Determine the [X, Y] coordinate at the center of the cell enclosing the given text.  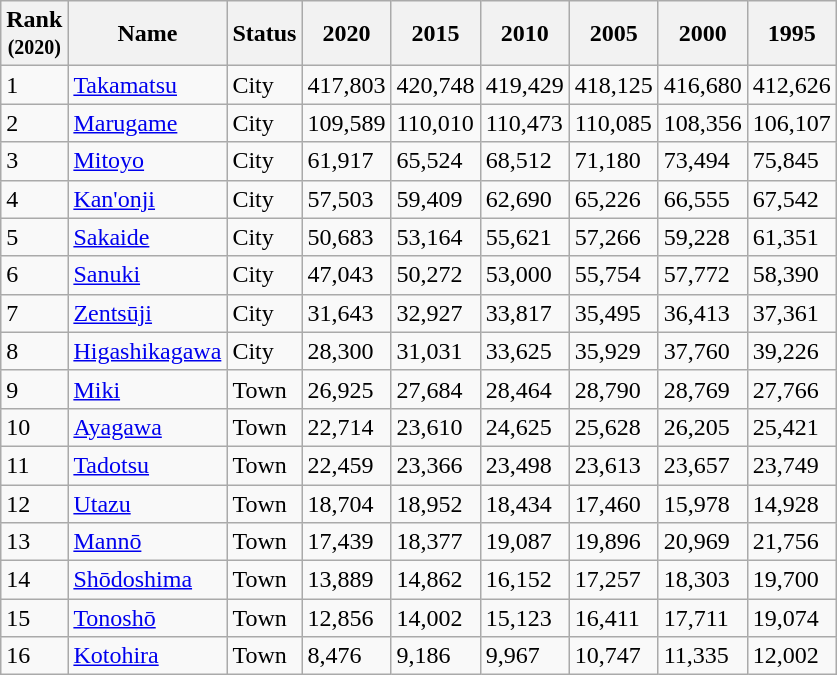
16,152 [524, 580]
2020 [346, 34]
3 [34, 161]
31,643 [346, 313]
22,714 [346, 427]
8 [34, 351]
17,257 [614, 580]
Kotohira [148, 656]
27,684 [436, 389]
Tonoshō [148, 618]
109,589 [346, 123]
419,429 [524, 85]
28,300 [346, 351]
28,769 [702, 389]
14 [34, 580]
11 [34, 465]
Name [148, 34]
47,043 [346, 275]
Zentsūji [148, 313]
19,087 [524, 542]
32,927 [436, 313]
23,366 [436, 465]
28,464 [524, 389]
18,377 [436, 542]
5 [34, 237]
Mannō [148, 542]
19,896 [614, 542]
61,917 [346, 161]
62,690 [524, 199]
2010 [524, 34]
14,002 [436, 618]
21,756 [792, 542]
20,969 [702, 542]
12,002 [792, 656]
Higashikagawa [148, 351]
59,409 [436, 199]
18,704 [346, 503]
9,186 [436, 656]
417,803 [346, 85]
65,226 [614, 199]
6 [34, 275]
73,494 [702, 161]
35,495 [614, 313]
416,680 [702, 85]
31,031 [436, 351]
58,390 [792, 275]
37,760 [702, 351]
110,010 [436, 123]
Status [264, 34]
Rank(2020) [34, 34]
2015 [436, 34]
18,303 [702, 580]
418,125 [614, 85]
Takamatsu [148, 85]
50,272 [436, 275]
Sakaide [148, 237]
71,180 [614, 161]
33,817 [524, 313]
10 [34, 427]
59,228 [702, 237]
Utazu [148, 503]
15 [34, 618]
Kan'onji [148, 199]
108,356 [702, 123]
16,411 [614, 618]
24,625 [524, 427]
15,978 [702, 503]
50,683 [346, 237]
9,967 [524, 656]
53,000 [524, 275]
1995 [792, 34]
66,555 [702, 199]
4 [34, 199]
Sanuki [148, 275]
15,123 [524, 618]
420,748 [436, 85]
57,503 [346, 199]
2005 [614, 34]
18,434 [524, 503]
26,925 [346, 389]
57,266 [614, 237]
Marugame [148, 123]
55,621 [524, 237]
Mitoyo [148, 161]
7 [34, 313]
19,700 [792, 580]
8,476 [346, 656]
39,226 [792, 351]
12 [34, 503]
25,421 [792, 427]
55,754 [614, 275]
33,625 [524, 351]
110,085 [614, 123]
23,498 [524, 465]
35,929 [614, 351]
53,164 [436, 237]
2000 [702, 34]
9 [34, 389]
36,413 [702, 313]
13,889 [346, 580]
10,747 [614, 656]
14,928 [792, 503]
Ayagawa [148, 427]
23,610 [436, 427]
2 [34, 123]
17,460 [614, 503]
23,657 [702, 465]
412,626 [792, 85]
17,439 [346, 542]
75,845 [792, 161]
12,856 [346, 618]
68,512 [524, 161]
65,524 [436, 161]
23,749 [792, 465]
23,613 [614, 465]
28,790 [614, 389]
Tadotsu [148, 465]
27,766 [792, 389]
13 [34, 542]
57,772 [702, 275]
1 [34, 85]
19,074 [792, 618]
67,542 [792, 199]
22,459 [346, 465]
37,361 [792, 313]
Shōdoshima [148, 580]
18,952 [436, 503]
106,107 [792, 123]
17,711 [702, 618]
Miki [148, 389]
14,862 [436, 580]
61,351 [792, 237]
26,205 [702, 427]
110,473 [524, 123]
11,335 [702, 656]
16 [34, 656]
25,628 [614, 427]
